Return the (x, y) coordinate for the center point of the cell that contains the specified text.  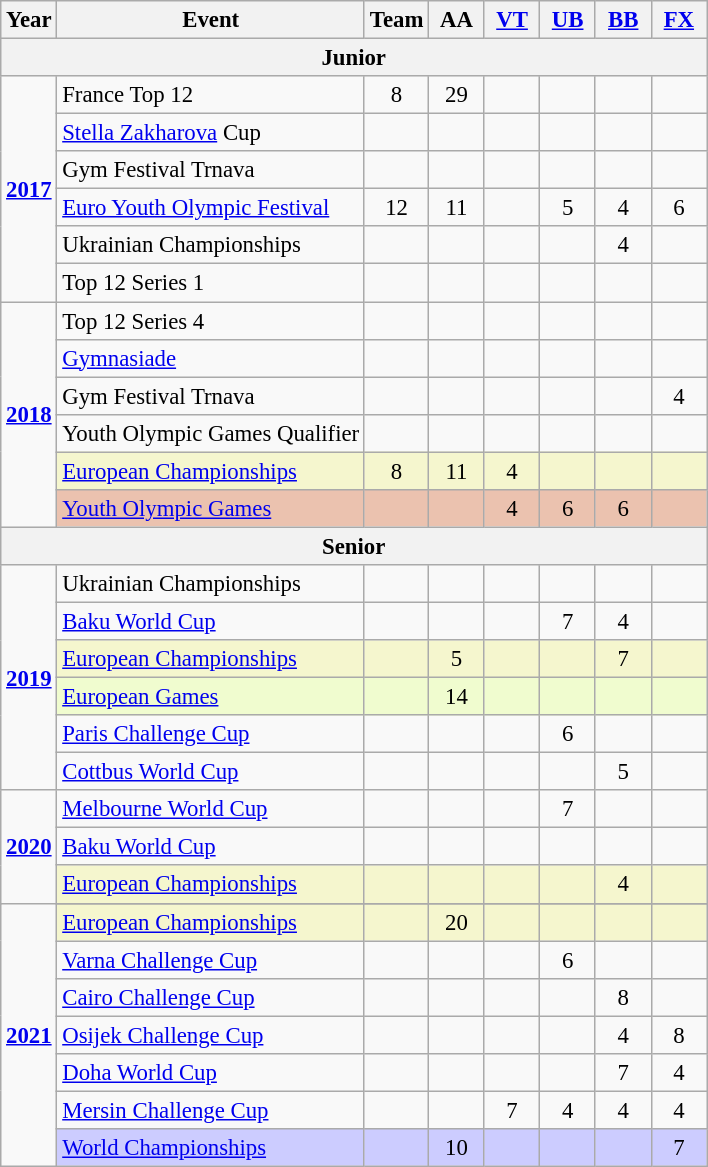
Mersin Challenge Cup (211, 1110)
Cottbus World Cup (211, 772)
10 (457, 1148)
Top 12 Series 1 (211, 283)
Gymnasiade (211, 358)
2020 (29, 846)
14 (457, 697)
2021 (29, 1034)
VT (512, 20)
Youth Olympic Games (211, 509)
BB (623, 20)
12 (396, 208)
Event (211, 20)
Cairo Challenge Cup (211, 997)
Doha World Cup (211, 1073)
Junior (354, 58)
Youth Olympic Games Qualifier (211, 433)
Year (29, 20)
Team (396, 20)
Melbourne World Cup (211, 809)
Stella Zakharova Cup (211, 133)
Euro Youth Olympic Festival (211, 208)
2018 (29, 415)
Senior (354, 546)
29 (457, 95)
Varna Challenge Cup (211, 960)
France Top 12 (211, 95)
Osijek Challenge Cup (211, 1035)
UB (568, 20)
2019 (29, 678)
World Championships (211, 1148)
2017 (29, 189)
FX (679, 20)
20 (457, 922)
Top 12 Series 4 (211, 321)
Paris Challenge Cup (211, 734)
European Games (211, 697)
AA (457, 20)
